Determine the (X, Y) coordinate at the center of the cell enclosing the given text.  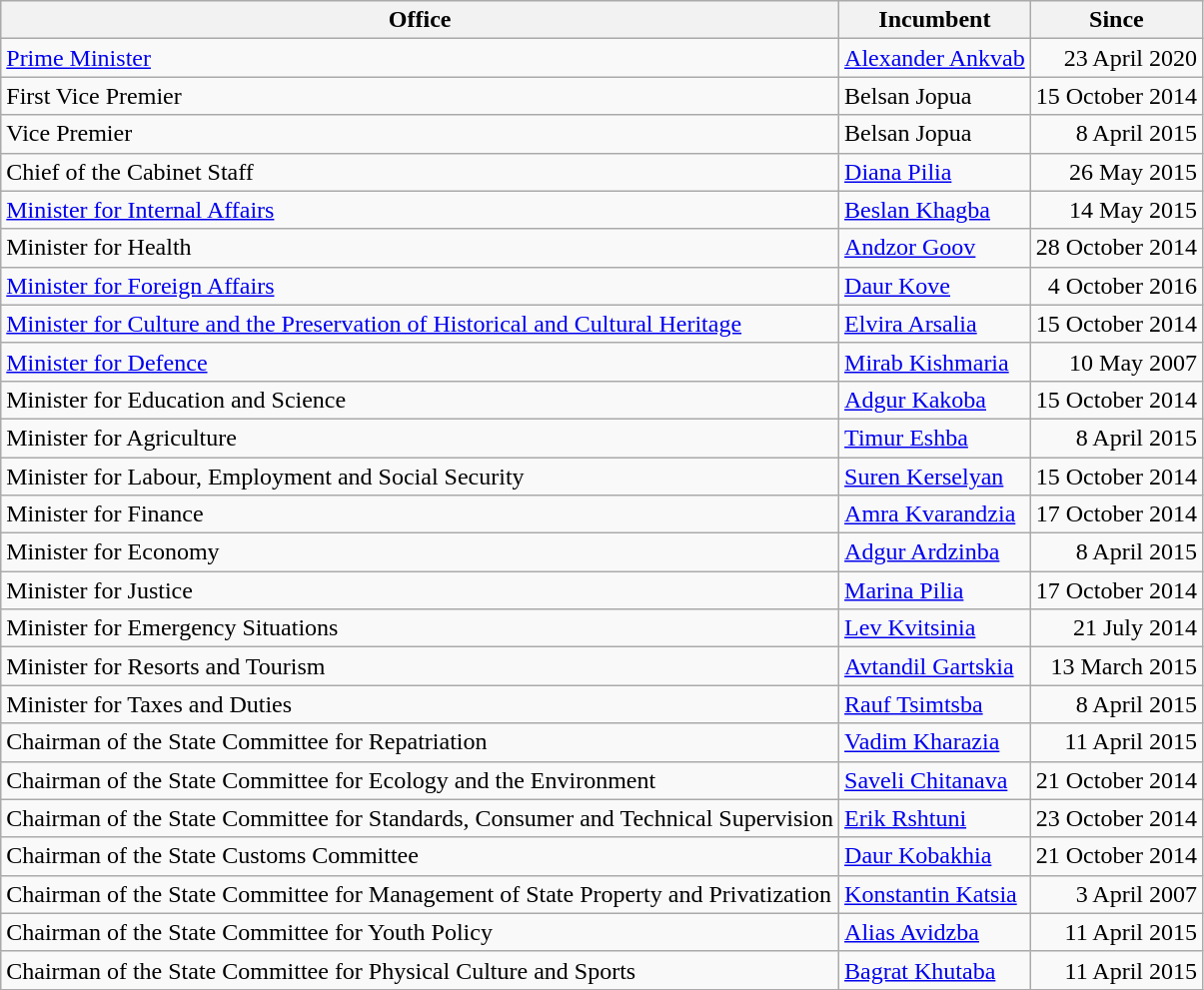
Prime Minister (420, 58)
14 May 2015 (1116, 210)
Minister for Labour, Employment and Social Security (420, 477)
Erik Rshtuni (935, 818)
Minister for Defence (420, 362)
26 May 2015 (1116, 172)
Vadim Kharazia (935, 742)
Lev Kvitsinia (935, 628)
Office (420, 20)
Chairman of the State Committee for Management of State Property and Privatization (420, 894)
Konstantin Katsia (935, 894)
Timur Eshba (935, 438)
Diana Pilia (935, 172)
Amra Kvarandzia (935, 514)
Rauf Tsimtsba (935, 704)
Adgur Kakoba (935, 400)
Minister for Foreign Affairs (420, 286)
Chairman of the State Committee for Repatriation (420, 742)
Suren Kerselyan (935, 477)
10 May 2007 (1116, 362)
Minister for Resorts and Tourism (420, 666)
Minister for Education and Science (420, 400)
Chairman of the State Committee for Standards, Consumer and Technical Supervision (420, 818)
Alias Avidzba (935, 932)
23 October 2014 (1116, 818)
Minister for Justice (420, 590)
Minister for Internal Affairs (420, 210)
Minister for Health (420, 248)
Minister for Finance (420, 514)
28 October 2014 (1116, 248)
3 April 2007 (1116, 894)
Adgur Ardzinba (935, 552)
Minister for Culture and the Preservation of Historical and Cultural Heritage (420, 324)
Chairman of the State Committee for Ecology and the Environment (420, 780)
4 October 2016 (1116, 286)
Minister for Economy (420, 552)
Chairman of the State Customs Committee (420, 856)
Since (1116, 20)
Alexander Ankvab (935, 58)
Saveli Chitanava (935, 780)
Avtandil Gartskia (935, 666)
Chairman of the State Committee for Youth Policy (420, 932)
21 July 2014 (1116, 628)
Elvira Arsalia (935, 324)
Chairman of the State Committee for Physical Culture and Sports (420, 970)
Beslan Khagba (935, 210)
Incumbent (935, 20)
Marina Pilia (935, 590)
First Vice Premier (420, 96)
Bagrat Khutaba (935, 970)
Daur Kobakhia (935, 856)
Minister for Agriculture (420, 438)
Minister for Emergency Situations (420, 628)
Mirab Kishmaria (935, 362)
Daur Kove (935, 286)
13 March 2015 (1116, 666)
Vice Premier (420, 134)
23 April 2020 (1116, 58)
Minister for Taxes and Duties (420, 704)
Chief of the Cabinet Staff (420, 172)
Andzor Goov (935, 248)
